Find where the given text appears and provide that cell's center as (x, y) coordinate. 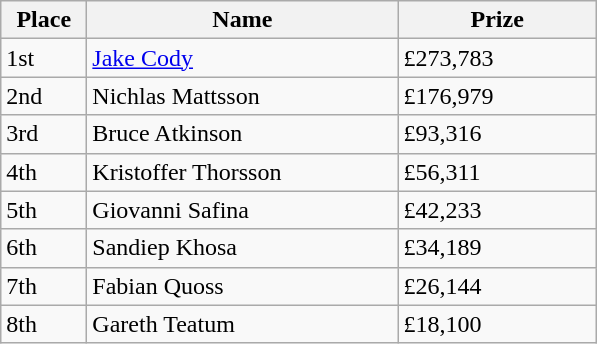
4th (44, 172)
£176,979 (498, 96)
Fabian Quoss (242, 286)
Kristoffer Thorsson (242, 172)
£42,233 (498, 210)
£93,316 (498, 134)
£34,189 (498, 248)
Jake Cody (242, 58)
2nd (44, 96)
8th (44, 324)
£26,144 (498, 286)
Gareth Teatum (242, 324)
5th (44, 210)
Giovanni Safina (242, 210)
Bruce Atkinson (242, 134)
£273,783 (498, 58)
1st (44, 58)
3rd (44, 134)
Sandiep Khosa (242, 248)
6th (44, 248)
Name (242, 20)
Prize (498, 20)
£56,311 (498, 172)
£18,100 (498, 324)
Place (44, 20)
7th (44, 286)
Nichlas Mattsson (242, 96)
